Determine the (X, Y) coordinate at the center of the cell enclosing the given text.  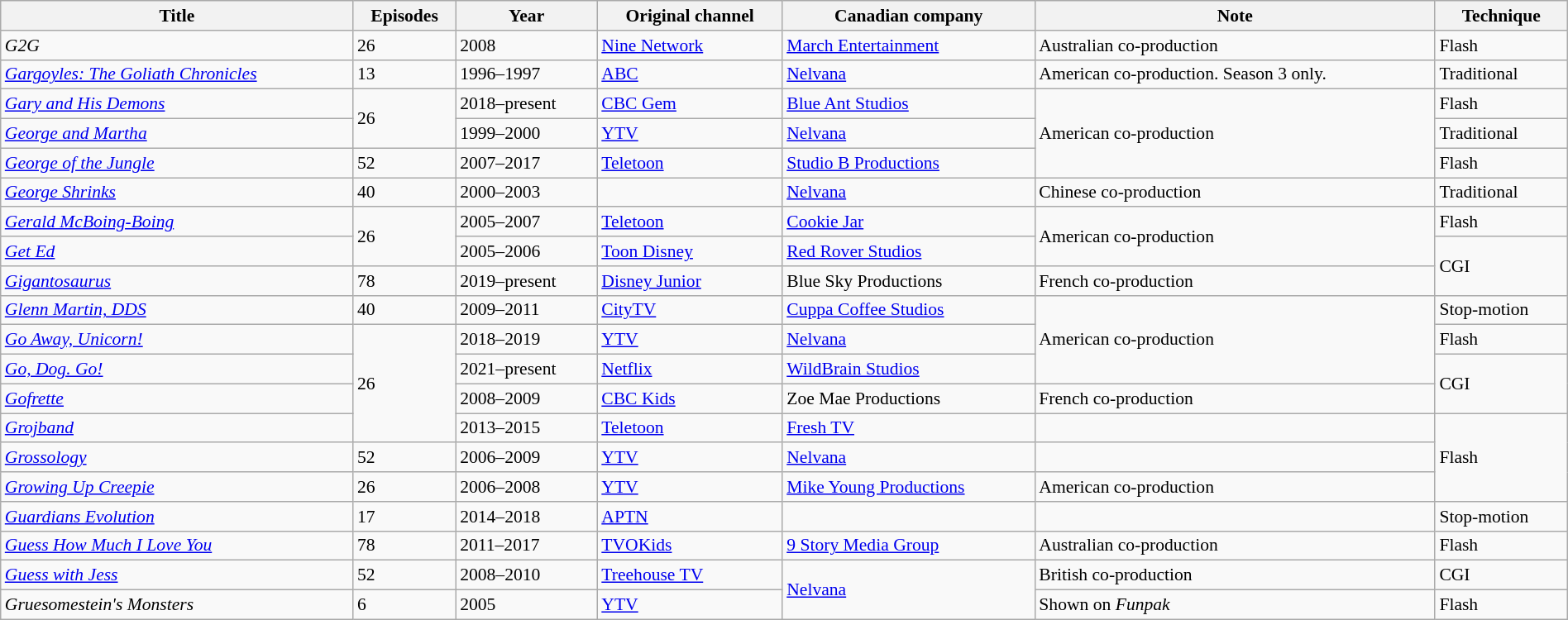
CityTV (690, 310)
APTN (690, 517)
CBC Gem (690, 104)
2006–2008 (526, 487)
Episodes (404, 16)
6 (404, 605)
Chinese co-production (1235, 193)
Blue Sky Productions (908, 281)
Red Rover Studios (908, 251)
Guess How Much I Love You (177, 546)
American co-production. Season 3 only. (1235, 74)
Get Ed (177, 251)
2008 (526, 45)
TVOKids (690, 546)
2018–present (526, 104)
Studio B Productions (908, 163)
17 (404, 517)
2007–2017 (526, 163)
George of the Jungle (177, 163)
Nine Network (690, 45)
2005–2006 (526, 251)
2019–present (526, 281)
2018–2019 (526, 340)
Original channel (690, 16)
Zoe Mae Productions (908, 398)
Growing Up Creepie (177, 487)
WildBrain Studios (908, 370)
2000–2003 (526, 193)
Go Away, Unicorn! (177, 340)
Shown on Funpak (1235, 605)
Guess with Jess (177, 575)
2008–2009 (526, 398)
Gerald McBoing-Boing (177, 222)
Gargoyles: The Goliath Chronicles (177, 74)
Mike Young Productions (908, 487)
British co-production (1235, 575)
2014–2018 (526, 517)
1999–2000 (526, 134)
Fresh TV (908, 428)
Title (177, 16)
Gofrette (177, 398)
Blue Ant Studios (908, 104)
2013–2015 (526, 428)
Year (526, 16)
ABC (690, 74)
Cuppa Coffee Studios (908, 310)
Grossology (177, 458)
Canadian company (908, 16)
13 (404, 74)
George and Martha (177, 134)
2005–2007 (526, 222)
Netflix (690, 370)
Go, Dog. Go! (177, 370)
2009–2011 (526, 310)
1996–1997 (526, 74)
G2G (177, 45)
Disney Junior (690, 281)
CBC Kids (690, 398)
Gigantosaurus (177, 281)
Grojband (177, 428)
Technique (1501, 16)
2021–present (526, 370)
George Shrinks (177, 193)
2006–2009 (526, 458)
Note (1235, 16)
Treehouse TV (690, 575)
Gruesomestein's Monsters (177, 605)
Glenn Martin, DDS (177, 310)
Cookie Jar (908, 222)
9 Story Media Group (908, 546)
Gary and His Demons (177, 104)
2008–2010 (526, 575)
Toon Disney (690, 251)
2005 (526, 605)
Guardians Evolution (177, 517)
March Entertainment (908, 45)
2011–2017 (526, 546)
